Find where the given text appears and provide that cell's center as [X, Y] coordinate. 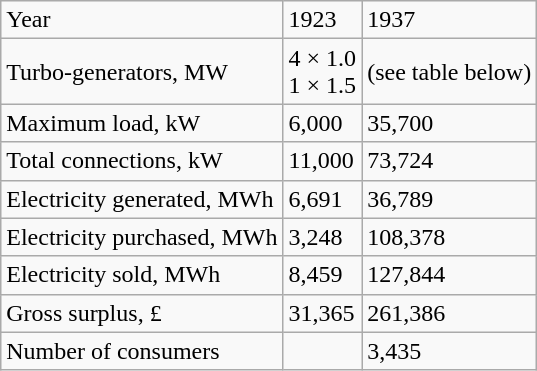
31,365 [322, 313]
3,435 [450, 351]
1937 [450, 20]
Electricity generated, MWh [142, 199]
8,459 [322, 275]
3,248 [322, 237]
Number of consumers [142, 351]
36,789 [450, 199]
Electricity sold, MWh [142, 275]
6,691 [322, 199]
4 × 1.01 × 1.5 [322, 72]
Maximum load, kW [142, 123]
1923 [322, 20]
108,378 [450, 237]
6,000 [322, 123]
127,844 [450, 275]
35,700 [450, 123]
Electricity purchased, MWh [142, 237]
Turbo-generators, MW [142, 72]
11,000 [322, 161]
73,724 [450, 161]
Total connections, kW [142, 161]
261,386 [450, 313]
(see table below) [450, 72]
Gross surplus, £ [142, 313]
Year [142, 20]
